Detect which cell encompasses the target text, then output its (x, y) center coordinate. 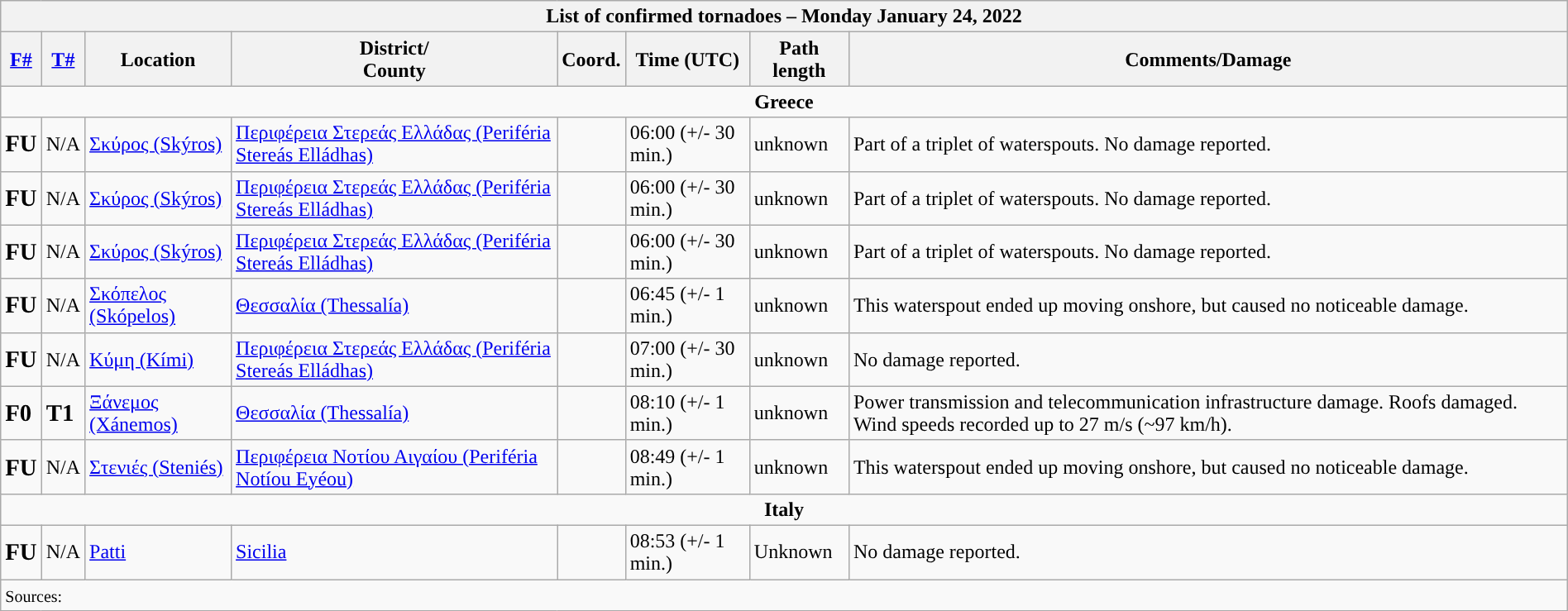
F0 (22, 413)
Patti (159, 552)
08:10 (+/- 1 min.) (687, 413)
Comments/Damage (1207, 60)
08:53 (+/- 1 min.) (687, 552)
Greece (784, 102)
Location (159, 60)
Unknown (799, 552)
Sources: (784, 594)
07:00 (+/- 30 min.) (687, 359)
District/County (394, 60)
Path length (799, 60)
Sicilia (394, 552)
Ξάνεμος (Xánemos) (159, 413)
Σκόπελος (Skópelos) (159, 306)
F# (22, 60)
Coord. (591, 60)
Time (UTC) (687, 60)
T# (63, 60)
Περιφέρεια Νοτίου Αιγαίου (Periféria Notíou Eyéou) (394, 466)
Στενιές (Steniés) (159, 466)
06:45 (+/- 1 min.) (687, 306)
T1 (63, 413)
Κύμη (Kími) (159, 359)
08:49 (+/- 1 min.) (687, 466)
List of confirmed tornadoes – Monday January 24, 2022 (784, 17)
Power transmission and telecommunication infrastructure damage. Roofs damaged. Wind speeds recorded up to 27 m/s (~97 km/h). (1207, 413)
Italy (784, 509)
